Locate the cell with the specified text and output its [x, y] center coordinate. 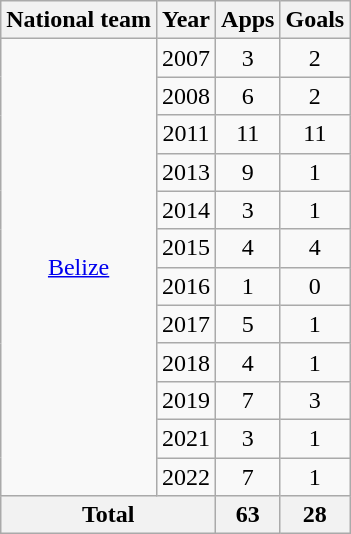
2015 [186, 248]
Total [108, 515]
6 [248, 96]
Goals [315, 20]
28 [315, 515]
63 [248, 515]
5 [248, 324]
National team [79, 20]
Belize [79, 268]
2022 [186, 477]
Apps [248, 20]
2007 [186, 58]
2017 [186, 324]
2019 [186, 400]
2018 [186, 362]
9 [248, 172]
2021 [186, 438]
2016 [186, 286]
0 [315, 286]
2008 [186, 96]
2011 [186, 134]
2014 [186, 210]
Year [186, 20]
2013 [186, 172]
